Detect which cell encompasses the target text, then output its (X, Y) center coordinate. 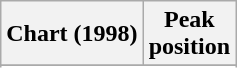
Chart (1998) (72, 34)
Peakposition (189, 34)
